Provide the (X, Y) coordinate of the cell's center where the given text is located.  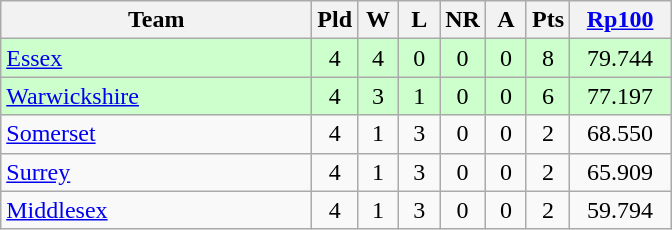
W (378, 20)
6 (548, 96)
Rp100 (620, 20)
Team (156, 20)
77.197 (620, 96)
Warwickshire (156, 96)
Essex (156, 58)
68.550 (620, 134)
Middlesex (156, 210)
L (420, 20)
Pts (548, 20)
Surrey (156, 172)
NR (463, 20)
Somerset (156, 134)
8 (548, 58)
79.744 (620, 58)
59.794 (620, 210)
65.909 (620, 172)
Pld (335, 20)
A (506, 20)
